Find where the given text appears and provide that cell's center as (X, Y) coordinate. 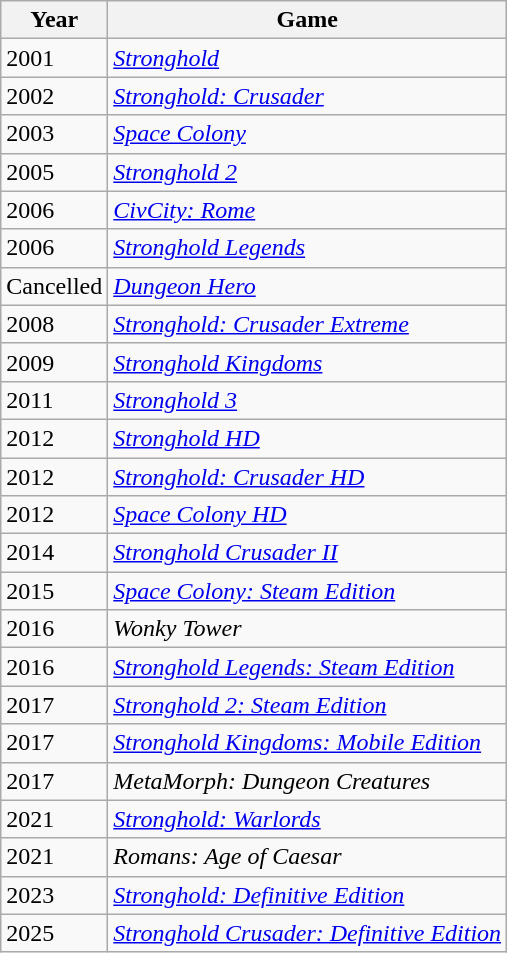
Stronghold 2: Steam Edition (308, 705)
Space Colony HD (308, 515)
Stronghold Crusader II (308, 553)
Space Colony: Steam Edition (308, 591)
Stronghold: Crusader (308, 96)
2005 (54, 172)
2023 (54, 895)
Wonky Tower (308, 629)
Stronghold Legends: Steam Edition (308, 667)
Stronghold (308, 58)
Dungeon Hero (308, 286)
Stronghold: Crusader Extreme (308, 324)
Cancelled (54, 286)
2009 (54, 362)
Stronghold: Crusader HD (308, 477)
Stronghold: Definitive Edition (308, 895)
Stronghold Legends (308, 248)
Stronghold Kingdoms (308, 362)
2002 (54, 96)
Stronghold: Warlords (308, 819)
Stronghold 3 (308, 400)
2014 (54, 553)
CivCity: Rome (308, 210)
Space Colony (308, 134)
Stronghold HD (308, 438)
Game (308, 20)
Stronghold Crusader: Definitive Edition (308, 933)
2003 (54, 134)
Romans: Age of Caesar (308, 857)
2008 (54, 324)
2001 (54, 58)
Stronghold Kingdoms: Mobile Edition (308, 743)
Year (54, 20)
MetaMorph: Dungeon Creatures (308, 781)
2011 (54, 400)
Stronghold 2 (308, 172)
2025 (54, 933)
2015 (54, 591)
